From the cell containing the given text, extract its center point as (x, y) coordinate. 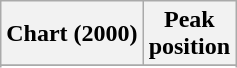
Chart (2000) (72, 34)
Peakposition (189, 34)
